Detect which cell encompasses the target text, then output its (x, y) center coordinate. 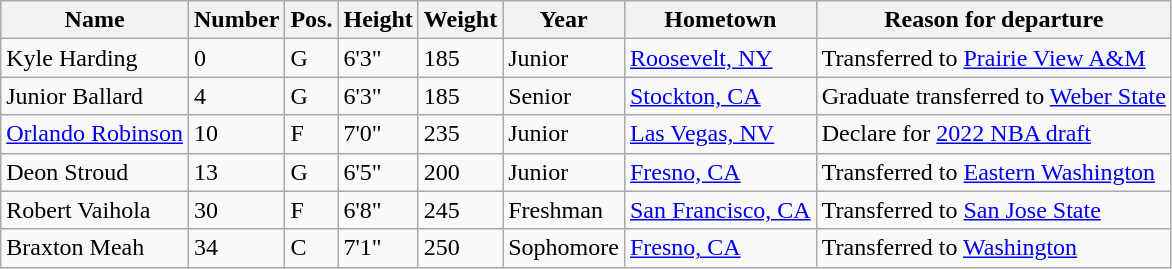
Transferred to Prairie View A&M (994, 58)
C (312, 248)
245 (460, 210)
200 (460, 172)
0 (236, 58)
Number (236, 20)
Roosevelt, NY (720, 58)
Year (564, 20)
Weight (460, 20)
Braxton Meah (95, 248)
Las Vegas, NV (720, 134)
Junior Ballard (95, 96)
Sophomore (564, 248)
Robert Vaihola (95, 210)
10 (236, 134)
Transferred to Washington (994, 248)
Height (378, 20)
7'0" (378, 134)
Transferred to Eastern Washington (994, 172)
34 (236, 248)
Stockton, CA (720, 96)
Declare for 2022 NBA draft (994, 134)
Senior (564, 96)
250 (460, 248)
13 (236, 172)
Deon Stroud (95, 172)
Freshman (564, 210)
30 (236, 210)
Reason for departure (994, 20)
San Francisco, CA (720, 210)
6'8" (378, 210)
Hometown (720, 20)
Graduate transferred to Weber State (994, 96)
6'5" (378, 172)
Name (95, 20)
4 (236, 96)
Pos. (312, 20)
Orlando Robinson (95, 134)
Kyle Harding (95, 58)
235 (460, 134)
Transferred to San Jose State (994, 210)
7'1" (378, 248)
